Detect which cell encompasses the target text, then output its (X, Y) center coordinate. 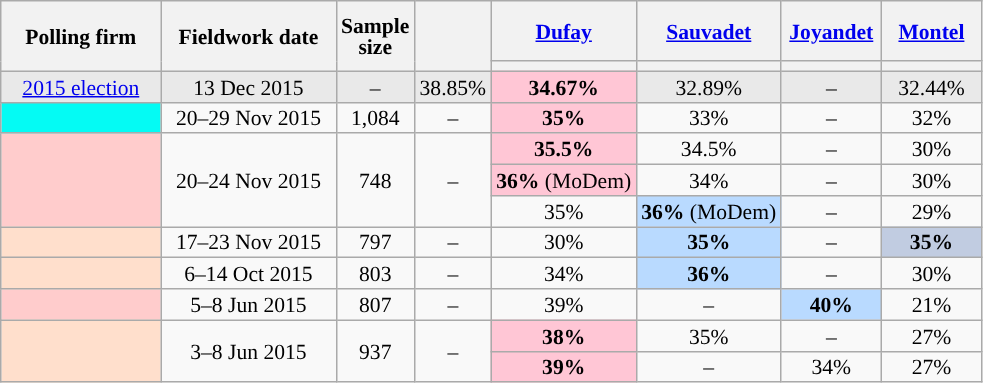
Polling firm (81, 36)
748 (375, 180)
Samplesize (375, 36)
34.5% (708, 150)
32.44% (931, 86)
Dufay (564, 31)
29% (931, 212)
36% (708, 274)
13 Dec 2015 (248, 86)
Montel (931, 31)
32.89% (708, 86)
6–14 Oct 2015 (248, 274)
34.67% (564, 86)
3–8 Jun 2015 (248, 351)
17–23 Nov 2015 (248, 242)
803 (375, 274)
20–29 Nov 2015 (248, 118)
Fieldwork date (248, 36)
40% (831, 304)
5–8 Jun 2015 (248, 304)
2015 election (81, 86)
Sauvadet (708, 31)
38.85% (452, 86)
Joyandet (831, 31)
797 (375, 242)
20–24 Nov 2015 (248, 180)
807 (375, 304)
21% (931, 304)
32% (931, 118)
38% (564, 336)
33% (708, 118)
937 (375, 351)
1,084 (375, 118)
35.5% (564, 150)
